Provide the (X, Y) coordinate of the cell's center where the given text is located.  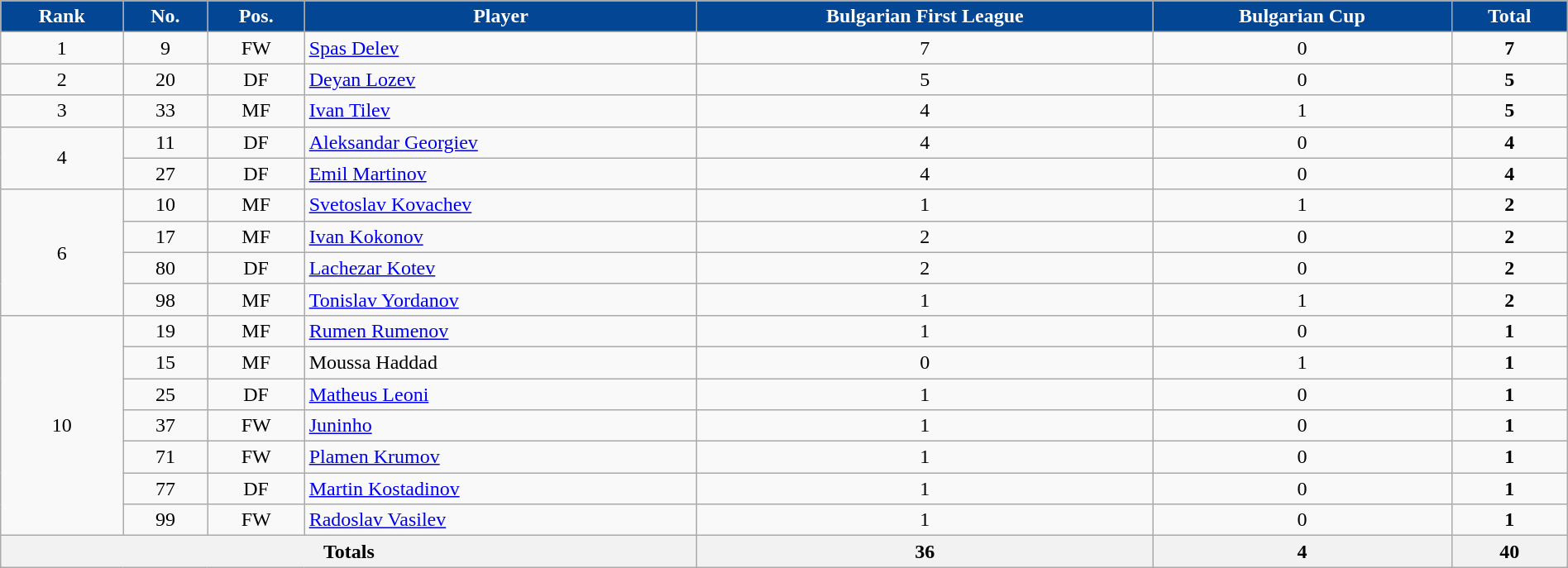
98 (165, 299)
99 (165, 520)
Bulgarian First League (925, 17)
Ivan Kokonov (501, 236)
Radoslav Vasilev (501, 520)
No. (165, 17)
Juninho (501, 426)
Spas Delev (501, 48)
Plamen Krumov (501, 457)
71 (165, 457)
Ivan Tilev (501, 111)
77 (165, 489)
Deyan Lozev (501, 79)
37 (165, 426)
Pos. (256, 17)
Tonislav Yordanov (501, 299)
11 (165, 142)
33 (165, 111)
Total (1509, 17)
3 (62, 111)
Bulgarian Cup (1302, 17)
25 (165, 394)
17 (165, 236)
Totals (349, 551)
Matheus Leoni (501, 394)
Martin Kostadinov (501, 489)
80 (165, 268)
6 (62, 252)
Svetoslav Kovachev (501, 205)
Rumen Rumenov (501, 331)
36 (925, 551)
Aleksandar Georgiev (501, 142)
40 (1509, 551)
20 (165, 79)
Moussa Haddad (501, 362)
Rank (62, 17)
Player (501, 17)
Lachezar Kotev (501, 268)
19 (165, 331)
15 (165, 362)
9 (165, 48)
Emil Martinov (501, 174)
27 (165, 174)
